From the cell containing the given text, extract its center point as (X, Y) coordinate. 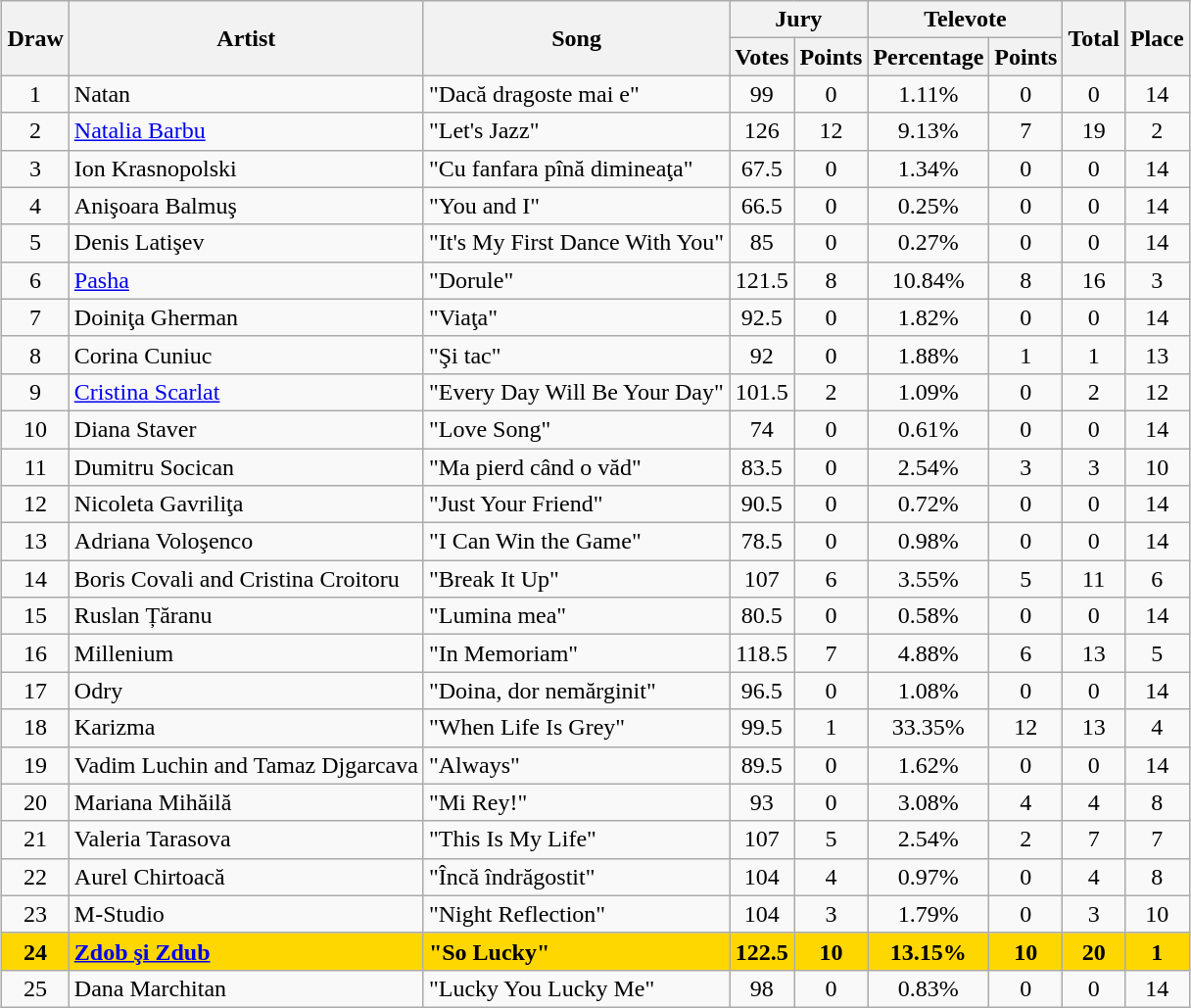
"Dacă dragoste mai e" (576, 94)
93 (762, 802)
Doiniţa Gherman (246, 317)
Jury (799, 20)
Votes (762, 57)
126 (762, 131)
83.5 (762, 467)
"I Can Win the Game" (576, 542)
24 (35, 951)
1.34% (929, 168)
"Dorule" (576, 280)
Dana Marchitan (246, 988)
Adriana Voloşenco (246, 542)
10.84% (929, 280)
"Lucky You Lucky Me" (576, 988)
3.08% (929, 802)
Artist (246, 38)
Ruslan Țăranu (246, 616)
1.79% (929, 914)
"Cu fanfara pînă dimineaţa" (576, 168)
1.08% (929, 691)
18 (35, 728)
"Just Your Friend" (576, 504)
Total (1094, 38)
98 (762, 988)
74 (762, 429)
1.09% (929, 392)
99.5 (762, 728)
"Every Day Will Be Your Day" (576, 392)
Natan (246, 94)
0.25% (929, 206)
"Doina, dor nemărginit" (576, 691)
"This Is My Life" (576, 840)
Nicoleta Gavriliţa (246, 504)
Dumitru Socican (246, 467)
0.97% (929, 877)
118.5 (762, 653)
9 (35, 392)
Millenium (246, 653)
0.27% (929, 243)
90.5 (762, 504)
13.15% (929, 951)
85 (762, 243)
0.83% (929, 988)
1.88% (929, 355)
"Mi Rey!" (576, 802)
"Always" (576, 765)
66.5 (762, 206)
Aurel Chirtoacă (246, 877)
21 (35, 840)
Televote (966, 20)
0.61% (929, 429)
1.11% (929, 94)
96.5 (762, 691)
92 (762, 355)
Cristina Scarlat (246, 392)
Corina Cuniuc (246, 355)
67.5 (762, 168)
"When Life Is Grey" (576, 728)
0.98% (929, 542)
Percentage (929, 57)
80.5 (762, 616)
3.55% (929, 579)
Denis Latişev (246, 243)
"Let's Jazz" (576, 131)
99 (762, 94)
"Love Song" (576, 429)
"Lumina mea" (576, 616)
Ion Krasnopolski (246, 168)
"It's My First Dance With You" (576, 243)
Draw (35, 38)
Zdob şi Zdub (246, 951)
Vadim Luchin and Tamaz Djgarcava (246, 765)
M-Studio (246, 914)
9.13% (929, 131)
"Break It Up" (576, 579)
78.5 (762, 542)
Natalia Barbu (246, 131)
122.5 (762, 951)
"Night Reflection" (576, 914)
15 (35, 616)
Place (1157, 38)
"Încă îndrăgostit" (576, 877)
Karizma (246, 728)
1.82% (929, 317)
0.72% (929, 504)
101.5 (762, 392)
"You and I" (576, 206)
Odry (246, 691)
92.5 (762, 317)
Mariana Mihăilă (246, 802)
Boris Covali and Cristina Croitoru (246, 579)
89.5 (762, 765)
23 (35, 914)
"In Memoriam" (576, 653)
Anişoara Balmuş (246, 206)
"So Lucky" (576, 951)
1.62% (929, 765)
33.35% (929, 728)
22 (35, 877)
4.88% (929, 653)
"Ma pierd când o văd" (576, 467)
"Viaţa" (576, 317)
"Şi tac" (576, 355)
121.5 (762, 280)
25 (35, 988)
Song (576, 38)
Diana Staver (246, 429)
17 (35, 691)
0.58% (929, 616)
Pasha (246, 280)
Valeria Tarasova (246, 840)
